Locate the cell with the specified text and output its (x, y) center coordinate. 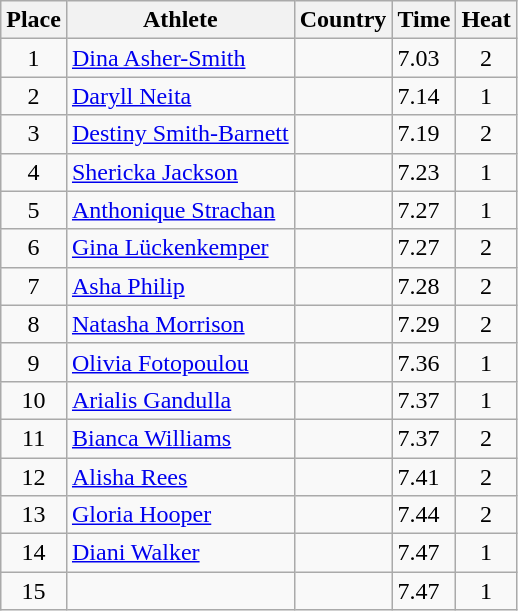
7.29 (424, 324)
Gloria Hooper (180, 515)
Arialis Gandulla (180, 400)
7.19 (424, 134)
7.41 (424, 477)
Olivia Fotopoulou (180, 362)
Country (343, 20)
9 (34, 362)
Anthonique Strachan (180, 210)
12 (34, 477)
14 (34, 553)
7 (34, 286)
Athlete (180, 20)
Daryll Neita (180, 96)
7.03 (424, 58)
7.28 (424, 286)
6 (34, 248)
Gina Lückenkemper (180, 248)
7.36 (424, 362)
7.23 (424, 172)
Dina Asher-Smith (180, 58)
Time (424, 20)
10 (34, 400)
Destiny Smith-Barnett (180, 134)
7.14 (424, 96)
Place (34, 20)
13 (34, 515)
3 (34, 134)
15 (34, 591)
7.44 (424, 515)
11 (34, 438)
4 (34, 172)
5 (34, 210)
Alisha Rees (180, 477)
Diani Walker (180, 553)
Asha Philip (180, 286)
Bianca Williams (180, 438)
Shericka Jackson (180, 172)
Natasha Morrison (180, 324)
8 (34, 324)
Heat (486, 20)
